Determine the [x, y] coordinate at the center of the cell enclosing the given text.  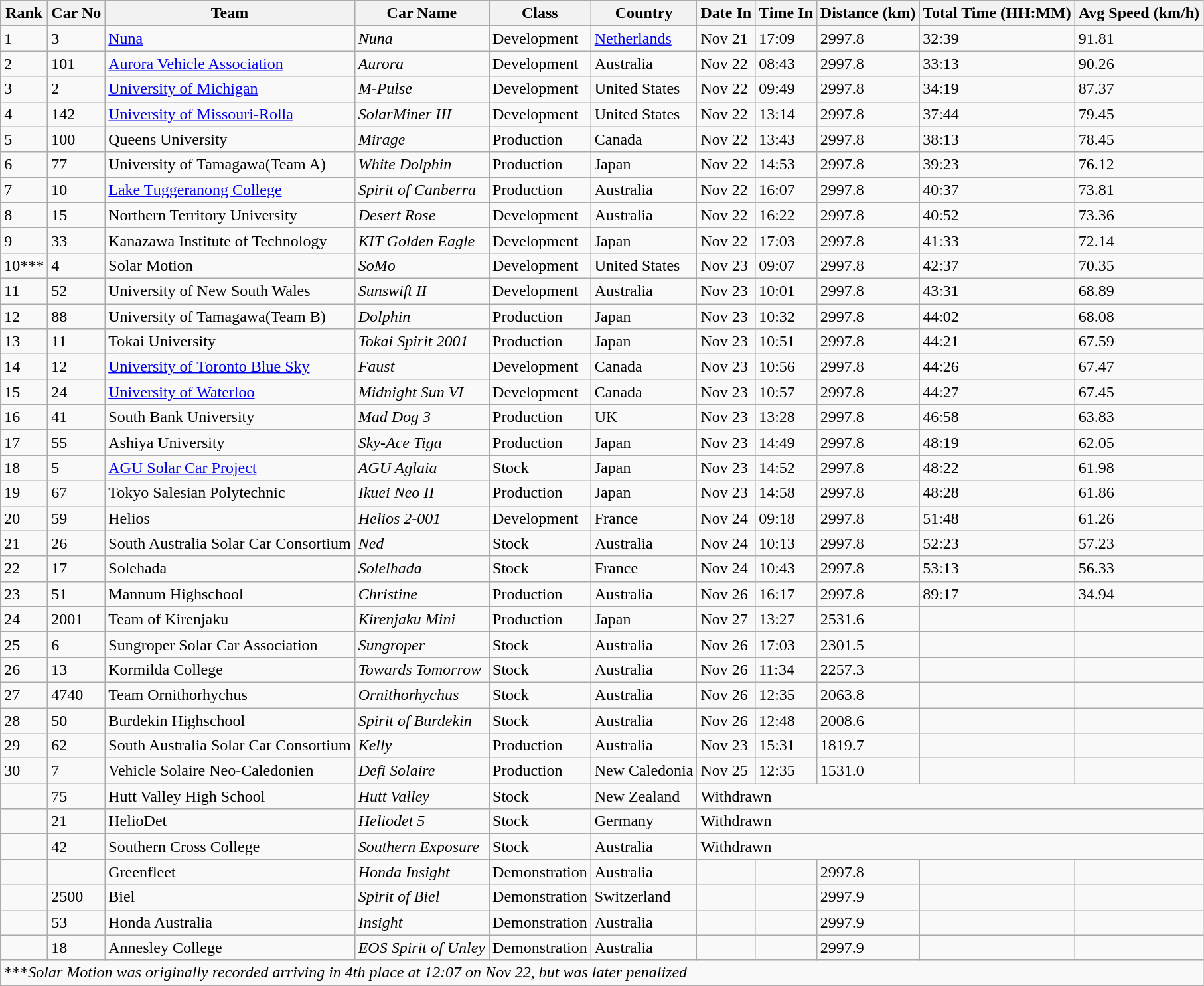
62 [76, 746]
72.14 [1139, 240]
78.45 [1139, 139]
Hutt Valley High School [230, 796]
40:52 [997, 215]
4740 [76, 695]
Vehicle Solaire Neo-Caledonien [230, 771]
Team of Kirenjaku [230, 619]
Solehada [230, 569]
56.33 [1139, 569]
Class [540, 13]
***Solar Motion was originally recorded arriving in 4th place at 12:07 on Nov 22, but was later penalized [602, 973]
13:43 [786, 139]
59 [76, 518]
44:02 [997, 317]
48:28 [997, 493]
Team Ornithorhychus [230, 695]
43:31 [997, 291]
AGU Solar Car Project [230, 468]
33 [76, 240]
13:14 [786, 114]
Mannum Highschool [230, 594]
2008.6 [867, 720]
Defi Solaire [421, 771]
14:58 [786, 493]
Solar Motion [230, 265]
Helios 2-001 [421, 518]
Ornithorhychus [421, 695]
67.45 [1139, 392]
Helios [230, 518]
Mirage [421, 139]
67.59 [1139, 342]
Aurora [421, 64]
10:43 [786, 569]
20 [24, 518]
70.35 [1139, 265]
09:49 [786, 89]
38:13 [997, 139]
25 [24, 644]
2500 [76, 897]
Sungroper [421, 644]
52:23 [997, 543]
University of Missouri-Rolla [230, 114]
University of Waterloo [230, 392]
28 [24, 720]
South Bank University [230, 417]
Kormilda College [230, 669]
16 [24, 417]
Rank [24, 13]
41:33 [997, 240]
Nov 25 [726, 771]
Tokyo Salesian Polytechnic [230, 493]
73.36 [1139, 215]
Sky-Ace Tiga [421, 443]
44:26 [997, 367]
Spirit of Biel [421, 897]
91.81 [1139, 38]
101 [76, 64]
09:18 [786, 518]
10:56 [786, 367]
Country [644, 13]
Biel [230, 897]
Kirenjaku Mini [421, 619]
Towards Tomorrow [421, 669]
44:21 [997, 342]
1 [24, 38]
Spirit of Canberra [421, 190]
University of Toronto Blue Sky [230, 367]
Sungroper Solar Car Association [230, 644]
10:13 [786, 543]
10:51 [786, 342]
Netherlands [644, 38]
88 [76, 317]
Southern Cross College [230, 847]
Solelhada [421, 569]
42:37 [997, 265]
13:27 [786, 619]
EOS Spirit of Unley [421, 948]
10:32 [786, 317]
87.37 [1139, 89]
16:17 [786, 594]
KIT Golden Eagle [421, 240]
Germany [644, 821]
53:13 [997, 569]
Sunswift II [421, 291]
90.26 [1139, 64]
34.94 [1139, 594]
11:34 [786, 669]
SoMo [421, 265]
55 [76, 443]
Greenfleet [230, 872]
HelioDet [230, 821]
Aurora Vehicle Association [230, 64]
Dolphin [421, 317]
51 [76, 594]
Ned [421, 543]
Annesley College [230, 948]
Hutt Valley [421, 796]
2063.8 [867, 695]
Northern Territory University [230, 215]
Honda Insight [421, 872]
University of Michigan [230, 89]
University of Tamagawa(Team A) [230, 165]
63.83 [1139, 417]
100 [76, 139]
76.12 [1139, 165]
Honda Australia [230, 922]
14 [24, 367]
53 [76, 922]
16:22 [786, 215]
Team [230, 13]
61.86 [1139, 493]
68.08 [1139, 317]
Car No [76, 13]
Kelly [421, 746]
Queens University [230, 139]
61.98 [1139, 468]
Spirit of Burdekin [421, 720]
46:58 [997, 417]
Avg Speed (km/h) [1139, 13]
14:53 [786, 165]
Christine [421, 594]
42 [76, 847]
67 [76, 493]
Switzerland [644, 897]
29 [24, 746]
08:43 [786, 64]
Desert Rose [421, 215]
Ashiya University [230, 443]
Insight [421, 922]
50 [76, 720]
8 [24, 215]
12:48 [786, 720]
M-Pulse [421, 89]
39:23 [997, 165]
Time In [786, 13]
89:17 [997, 594]
Faust [421, 367]
Burdekin Highschool [230, 720]
Total Time (HH:MM) [997, 13]
41 [76, 417]
34:19 [997, 89]
New Zealand [644, 796]
27 [24, 695]
48:22 [997, 468]
AGU Aglaia [421, 468]
13:28 [786, 417]
Tokai Spirit 2001 [421, 342]
University of New South Wales [230, 291]
Midnight Sun VI [421, 392]
New Caledonia [644, 771]
142 [76, 114]
62.05 [1139, 443]
22 [24, 569]
White Dolphin [421, 165]
Kanazawa Institute of Technology [230, 240]
2301.5 [867, 644]
Car Name [421, 13]
33:13 [997, 64]
2001 [76, 619]
10:01 [786, 291]
77 [76, 165]
Southern Exposure [421, 847]
32:39 [997, 38]
48:19 [997, 443]
79.45 [1139, 114]
1819.7 [867, 746]
15:31 [786, 746]
09:07 [786, 265]
9 [24, 240]
17:09 [786, 38]
10 [76, 190]
UK [644, 417]
1531.0 [867, 771]
51:48 [997, 518]
Distance (km) [867, 13]
Nov 27 [726, 619]
75 [76, 796]
Heliodet 5 [421, 821]
40:37 [997, 190]
30 [24, 771]
2531.6 [867, 619]
SolarMiner III [421, 114]
67.47 [1139, 367]
73.81 [1139, 190]
37:44 [997, 114]
44:27 [997, 392]
Tokai University [230, 342]
Mad Dog 3 [421, 417]
Nov 21 [726, 38]
14:52 [786, 468]
16:07 [786, 190]
23 [24, 594]
2257.3 [867, 669]
10:57 [786, 392]
52 [76, 291]
14:49 [786, 443]
61.26 [1139, 518]
Ikuei Neo II [421, 493]
68.89 [1139, 291]
University of Tamagawa(Team B) [230, 317]
57.23 [1139, 543]
Date In [726, 13]
Lake Tuggeranong College [230, 190]
10*** [24, 265]
19 [24, 493]
